Determine the (X, Y) coordinate at the center of the cell enclosing the given text.  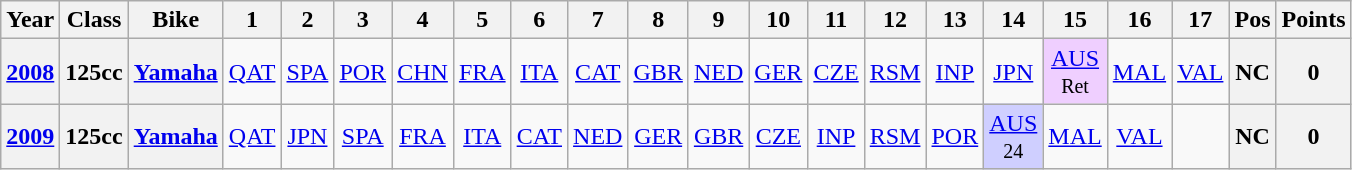
4 (423, 20)
Bike (176, 20)
15 (1075, 20)
Year (30, 20)
2 (308, 20)
AUS24 (1014, 136)
2009 (30, 136)
7 (598, 20)
6 (539, 20)
10 (778, 20)
12 (895, 20)
3 (363, 20)
5 (482, 20)
14 (1014, 20)
1 (252, 20)
13 (955, 20)
Pos (1252, 20)
2008 (30, 72)
17 (1200, 20)
AUSRet (1075, 72)
9 (718, 20)
11 (836, 20)
CHN (423, 72)
Class (94, 20)
Points (1314, 20)
8 (658, 20)
16 (1139, 20)
